Output the [x, y] coordinate of the center of the cell containing the given text.  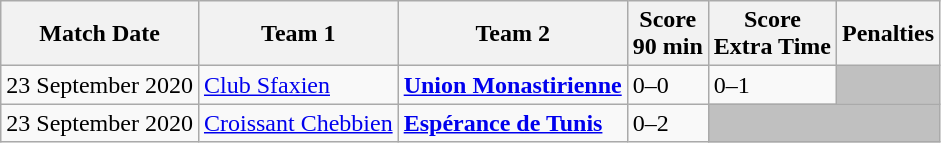
Croissant Chebbien [298, 123]
ScoreExtra Time [772, 34]
0–2 [668, 123]
Team 2 [512, 34]
0–0 [668, 85]
Match Date [100, 34]
Espérance de Tunis [512, 123]
Team 1 [298, 34]
0–1 [772, 85]
Club Sfaxien [298, 85]
Union Monastirienne [512, 85]
Penalties [888, 34]
Score90 min [668, 34]
